Find where the given text appears and provide that cell's center as (x, y) coordinate. 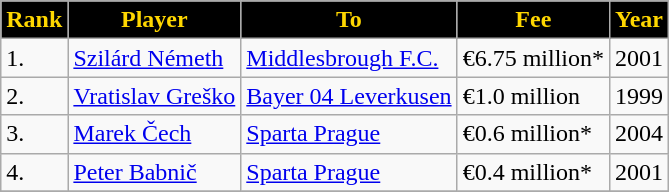
2. (34, 96)
1. (34, 58)
€1.0 million (533, 96)
Bayer 04 Leverkusen (349, 96)
To (349, 20)
Peter Babnič (154, 172)
Szilárd Németh (154, 58)
Player (154, 20)
€0.4 million* (533, 172)
Middlesbrough F.C. (349, 58)
Fee (533, 20)
Vratislav Greško (154, 96)
Marek Čech (154, 134)
1999 (640, 96)
Year (640, 20)
Rank (34, 20)
€6.75 million* (533, 58)
2004 (640, 134)
€0.6 million* (533, 134)
3. (34, 134)
4. (34, 172)
